Detect which cell encompasses the target text, then output its (X, Y) center coordinate. 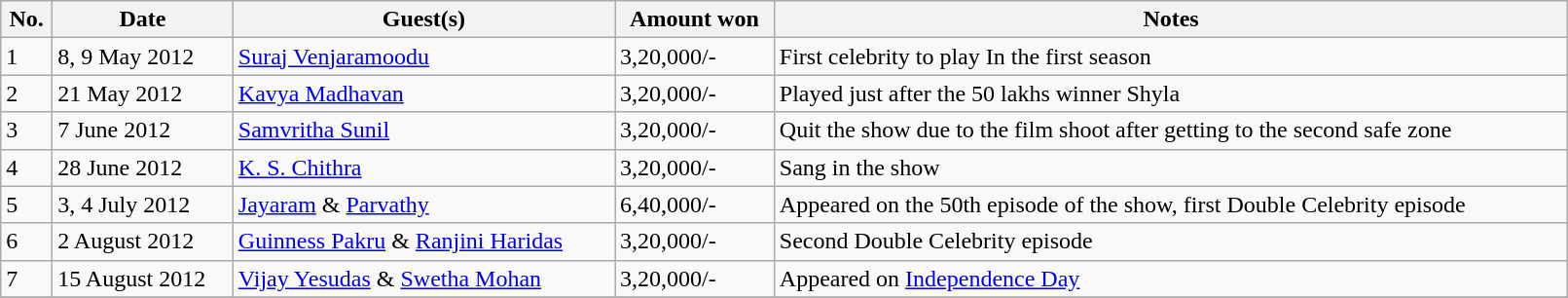
21 May 2012 (143, 93)
3, 4 July 2012 (143, 205)
Appeared on Independence Day (1171, 279)
8, 9 May 2012 (143, 56)
1 (27, 56)
Amount won (695, 19)
7 (27, 279)
5 (27, 205)
2 August 2012 (143, 242)
Guest(s) (423, 19)
Quit the show due to the film shoot after getting to the second safe zone (1171, 130)
6,40,000/- (695, 205)
7 June 2012 (143, 130)
Guinness Pakru & Ranjini Haridas (423, 242)
2 (27, 93)
Date (143, 19)
3 (27, 130)
No. (27, 19)
Sang in the show (1171, 168)
4 (27, 168)
Samvritha Sunil (423, 130)
Jayaram & Parvathy (423, 205)
Second Double Celebrity episode (1171, 242)
Suraj Venjaramoodu (423, 56)
First celebrity to play In the first season (1171, 56)
15 August 2012 (143, 279)
Played just after the 50 lakhs winner Shyla (1171, 93)
Kavya Madhavan (423, 93)
28 June 2012 (143, 168)
Vijay Yesudas & Swetha Mohan (423, 279)
Notes (1171, 19)
6 (27, 242)
Appeared on the 50th episode of the show, first Double Celebrity episode (1171, 205)
K. S. Chithra (423, 168)
